Locate the cell with the specified text and output its (X, Y) center coordinate. 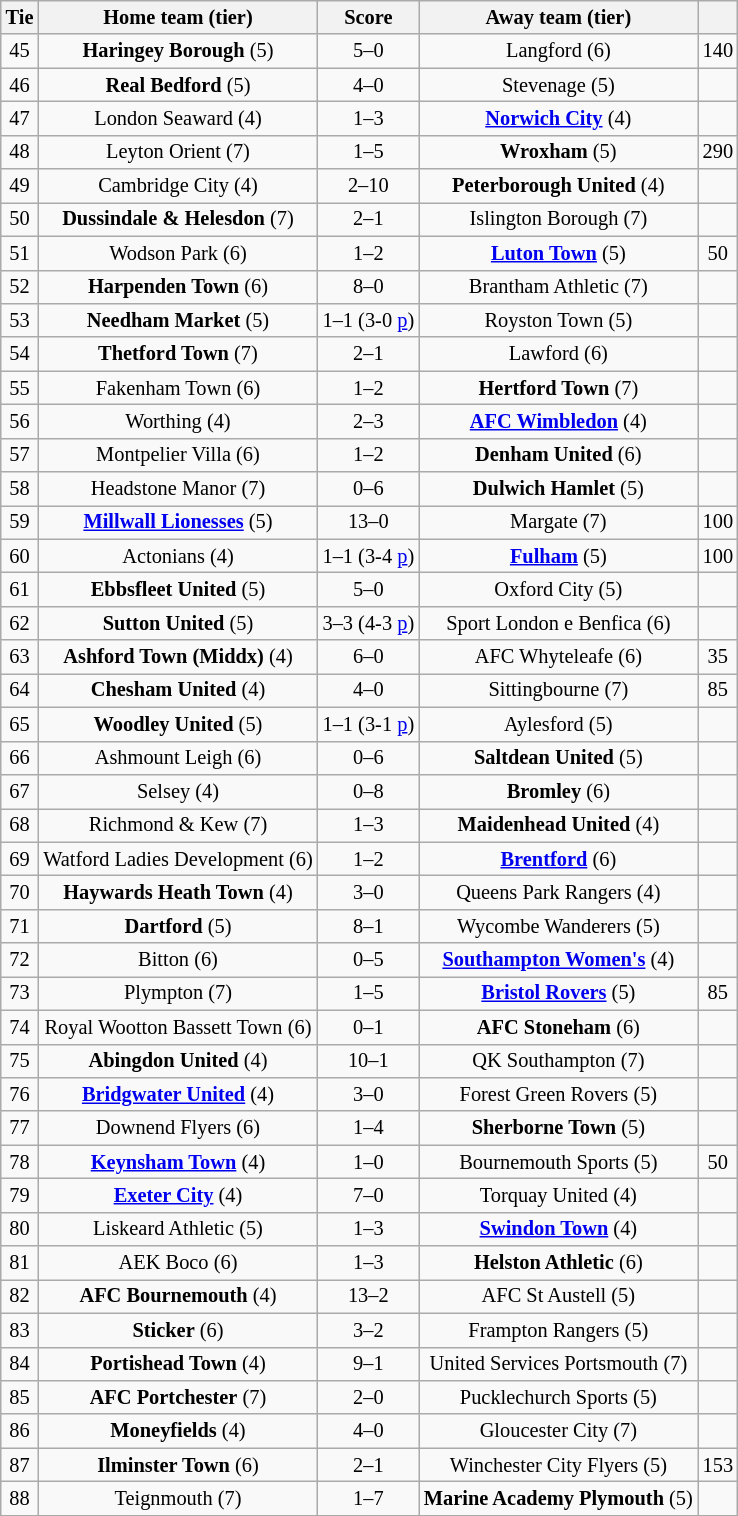
81 (20, 1263)
8–0 (368, 287)
Harpenden Town (6) (178, 287)
Marine Academy Plymouth (5) (558, 1498)
10–1 (368, 1061)
AFC St Austell (5) (558, 1296)
Lawford (6) (558, 354)
Sherborne Town (5) (558, 1128)
Home team (tier) (178, 17)
7–0 (368, 1195)
75 (20, 1061)
61 (20, 589)
45 (20, 51)
88 (20, 1498)
Islington Borough (7) (558, 219)
60 (20, 556)
2–3 (368, 421)
United Services Portsmouth (7) (558, 1364)
Stevenage (5) (558, 85)
65 (20, 724)
79 (20, 1195)
Downend Flyers (6) (178, 1128)
9–1 (368, 1364)
Plympton (7) (178, 993)
Ebbsfleet United (5) (178, 589)
Thetford Town (7) (178, 354)
70 (20, 892)
Worthing (4) (178, 421)
Aylesford (5) (558, 724)
Langford (6) (558, 51)
49 (20, 186)
83 (20, 1330)
46 (20, 85)
Saltdean United (5) (558, 758)
Margate (7) (558, 522)
Hertford Town (7) (558, 388)
6–0 (368, 657)
Brantham Athletic (7) (558, 287)
Sutton United (5) (178, 623)
Richmond & Kew (7) (178, 825)
Haringey Borough (5) (178, 51)
Queens Park Rangers (4) (558, 892)
0–5 (368, 960)
2–0 (368, 1397)
Forest Green Rovers (5) (558, 1094)
AEK Boco (6) (178, 1263)
77 (20, 1128)
Luton Town (5) (558, 253)
54 (20, 354)
Swindon Town (4) (558, 1229)
Peterborough United (4) (558, 186)
Helston Athletic (6) (558, 1263)
74 (20, 1027)
153 (718, 1465)
58 (20, 489)
AFC Wimbledon (4) (558, 421)
Wroxham (5) (558, 152)
Chesham United (4) (178, 690)
66 (20, 758)
82 (20, 1296)
71 (20, 926)
Ashford Town (Middx) (4) (178, 657)
35 (718, 657)
1–7 (368, 1498)
84 (20, 1364)
Frampton Rangers (5) (558, 1330)
Ilminster Town (6) (178, 1465)
68 (20, 825)
53 (20, 320)
Portishead Town (4) (178, 1364)
Norwich City (4) (558, 118)
67 (20, 791)
3–2 (368, 1330)
Ashmount Leigh (6) (178, 758)
1–1 (3-4 p) (368, 556)
AFC Stoneham (6) (558, 1027)
76 (20, 1094)
Royal Wootton Bassett Town (6) (178, 1027)
Dulwich Hamlet (5) (558, 489)
1–1 (3-0 p) (368, 320)
Watford Ladies Development (6) (178, 859)
Real Bedford (5) (178, 85)
2–10 (368, 186)
Sport London e Benfica (6) (558, 623)
13–2 (368, 1296)
Bitton (6) (178, 960)
Bournemouth Sports (5) (558, 1162)
Fakenham Town (6) (178, 388)
Tie (20, 17)
Teignmouth (7) (178, 1498)
AFC Bournemouth (4) (178, 1296)
Needham Market (5) (178, 320)
Royston Town (5) (558, 320)
48 (20, 152)
Leyton Orient (7) (178, 152)
Millwall Lionesses (5) (178, 522)
Moneyfields (4) (178, 1431)
Bromley (6) (558, 791)
Dartford (5) (178, 926)
Cambridge City (4) (178, 186)
87 (20, 1465)
73 (20, 993)
Gloucester City (7) (558, 1431)
Bristol Rovers (5) (558, 993)
64 (20, 690)
Pucklechurch Sports (5) (558, 1397)
AFC Portchester (7) (178, 1397)
13–0 (368, 522)
1–1 (3-1 p) (368, 724)
Montpelier Villa (6) (178, 455)
Sticker (6) (178, 1330)
London Seaward (4) (178, 118)
Haywards Heath Town (4) (178, 892)
1–4 (368, 1128)
Bridgwater United (4) (178, 1094)
Oxford City (5) (558, 589)
Selsey (4) (178, 791)
0–1 (368, 1027)
Exeter City (4) (178, 1195)
Sittingbourne (7) (558, 690)
80 (20, 1229)
Keynsham Town (4) (178, 1162)
Winchester City Flyers (5) (558, 1465)
56 (20, 421)
8–1 (368, 926)
Headstone Manor (7) (178, 489)
52 (20, 287)
69 (20, 859)
290 (718, 152)
57 (20, 455)
Southampton Women's (4) (558, 960)
Liskeard Athletic (5) (178, 1229)
140 (718, 51)
1–0 (368, 1162)
Wycombe Wanderers (5) (558, 926)
59 (20, 522)
Away team (tier) (558, 17)
Dussindale & Helesdon (7) (178, 219)
Fulham (5) (558, 556)
47 (20, 118)
86 (20, 1431)
Torquay United (4) (558, 1195)
55 (20, 388)
Denham United (6) (558, 455)
Brentford (6) (558, 859)
Abingdon United (4) (178, 1061)
0–8 (368, 791)
Woodley United (5) (178, 724)
51 (20, 253)
3–3 (4-3 p) (368, 623)
72 (20, 960)
63 (20, 657)
62 (20, 623)
Wodson Park (6) (178, 253)
AFC Whyteleafe (6) (558, 657)
78 (20, 1162)
QK Southampton (7) (558, 1061)
Actonians (4) (178, 556)
Score (368, 17)
Maidenhead United (4) (558, 825)
